From the cell containing the given text, extract its center point as [x, y] coordinate. 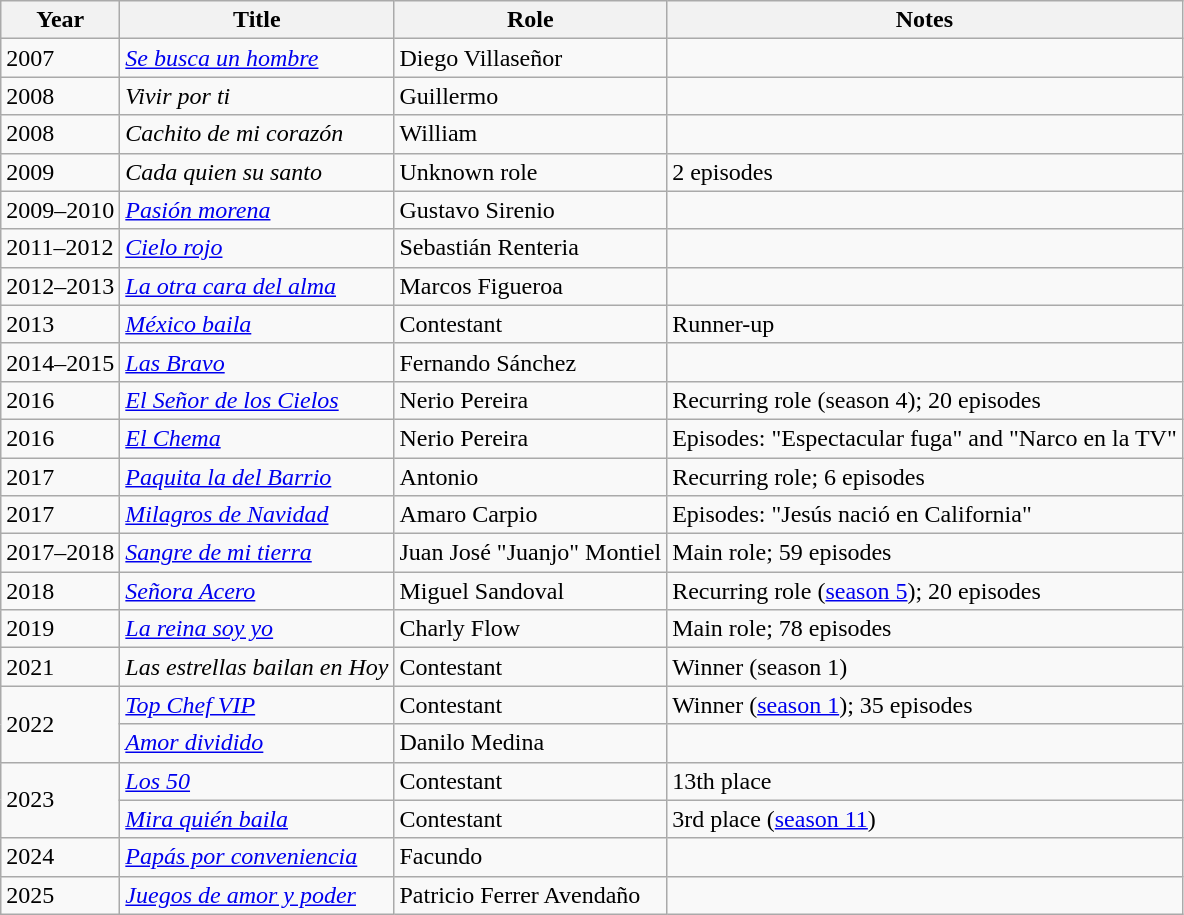
Winner (season 1) [925, 667]
Sangre de mi tierra [257, 553]
Gustavo Sirenio [530, 210]
William [530, 134]
2022 [60, 724]
2 episodes [925, 172]
Papás por conveniencia [257, 857]
2025 [60, 895]
Las estrellas bailan en Hoy [257, 667]
La otra cara del alma [257, 286]
Fernando Sánchez [530, 362]
2007 [60, 58]
Antonio [530, 477]
El Señor de los Cielos [257, 400]
Marcos Figueroa [530, 286]
2012–2013 [60, 286]
2018 [60, 591]
Diego Villaseñor [530, 58]
Miguel Sandoval [530, 591]
2009–2010 [60, 210]
2014–2015 [60, 362]
Recurring role (season 5); 20 episodes [925, 591]
Patricio Ferrer Avendaño [530, 895]
Vivir por ti [257, 96]
2021 [60, 667]
Runner-up [925, 324]
Charly Flow [530, 629]
Notes [925, 20]
Las Bravo [257, 362]
Paquita la del Barrio [257, 477]
Los 50 [257, 781]
Cada quien su santo [257, 172]
2017–2018 [60, 553]
Sebastián Renteria [530, 248]
Danilo Medina [530, 743]
Pasión morena [257, 210]
Guillermo [530, 96]
2011–2012 [60, 248]
Amaro Carpio [530, 515]
Se busca un hombre [257, 58]
Winner (season 1); 35 episodes [925, 705]
Amor dividido [257, 743]
Role [530, 20]
Facundo [530, 857]
El Chema [257, 438]
Mira quién baila [257, 819]
Main role; 59 episodes [925, 553]
Señora Acero [257, 591]
Year [60, 20]
3rd place (season 11) [925, 819]
México baila [257, 324]
La reina soy yo [257, 629]
Title [257, 20]
2013 [60, 324]
2019 [60, 629]
2009 [60, 172]
Cielo rojo [257, 248]
Unknown role [530, 172]
Juan José "Juanjo" Montiel [530, 553]
Main role; 78 episodes [925, 629]
Top Chef VIP [257, 705]
Juegos de amor y poder [257, 895]
Episodes: "Espectacular fuga" and "Narco en la TV" [925, 438]
13th place [925, 781]
2023 [60, 800]
Episodes: "Jesús nació en California" [925, 515]
Cachito de mi corazón [257, 134]
Recurring role; 6 episodes [925, 477]
2024 [60, 857]
Recurring role (season 4); 20 episodes [925, 400]
Milagros de Navidad [257, 515]
